Return [x, y] of the center of cell containing provided text 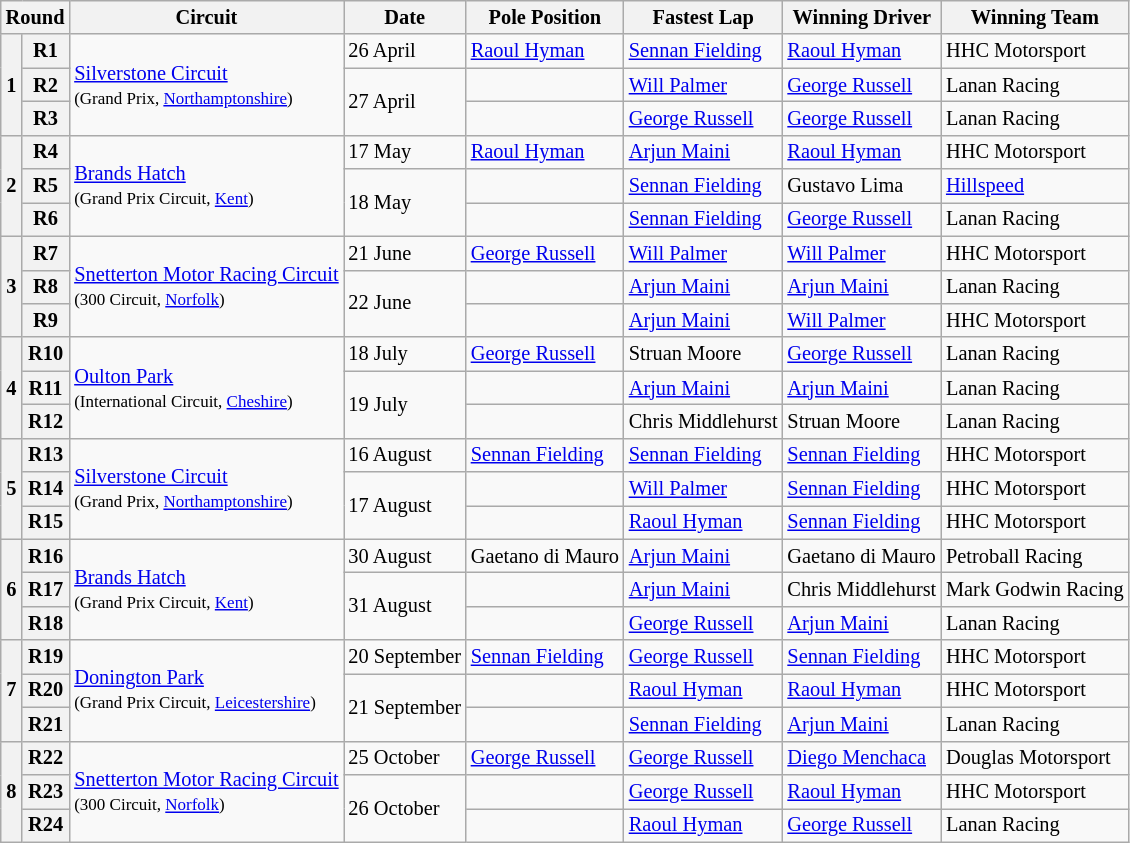
20 September [405, 657]
8 [12, 792]
30 August [405, 556]
31 August [405, 606]
R20 [46, 690]
R14 [46, 489]
R13 [46, 455]
18 May [405, 202]
R24 [46, 825]
6 [12, 590]
R12 [46, 421]
Oulton Park(International Circuit, Cheshire) [206, 388]
1 [12, 84]
3 [12, 286]
22 June [405, 304]
16 August [405, 455]
Circuit [206, 17]
Round [36, 17]
R10 [46, 354]
Pole Position [545, 17]
7 [12, 690]
Date [405, 17]
R22 [46, 758]
R11 [46, 388]
R3 [46, 118]
Donington Park(Grand Prix Circuit, Leicestershire) [206, 690]
Winning Team [1035, 17]
R1 [46, 51]
R6 [46, 219]
R19 [46, 657]
Hillspeed [1035, 186]
17 August [405, 506]
26 April [405, 51]
R2 [46, 85]
Fastest Lap [704, 17]
25 October [405, 758]
R7 [46, 253]
21 September [405, 706]
R16 [46, 556]
R23 [46, 791]
Diego Menchaca [862, 758]
R21 [46, 724]
18 July [405, 354]
R8 [46, 287]
5 [12, 488]
4 [12, 388]
21 June [405, 253]
Petroball Racing [1035, 556]
R5 [46, 186]
Douglas Motorsport [1035, 758]
R17 [46, 589]
19 July [405, 404]
R4 [46, 152]
17 May [405, 152]
2 [12, 186]
R18 [46, 623]
Winning Driver [862, 17]
27 April [405, 102]
R9 [46, 320]
Mark Godwin Racing [1035, 589]
Gustavo Lima [862, 186]
R15 [46, 522]
26 October [405, 808]
